Scan for the cell matching the given text and deliver its [x, y] coordinate at center. 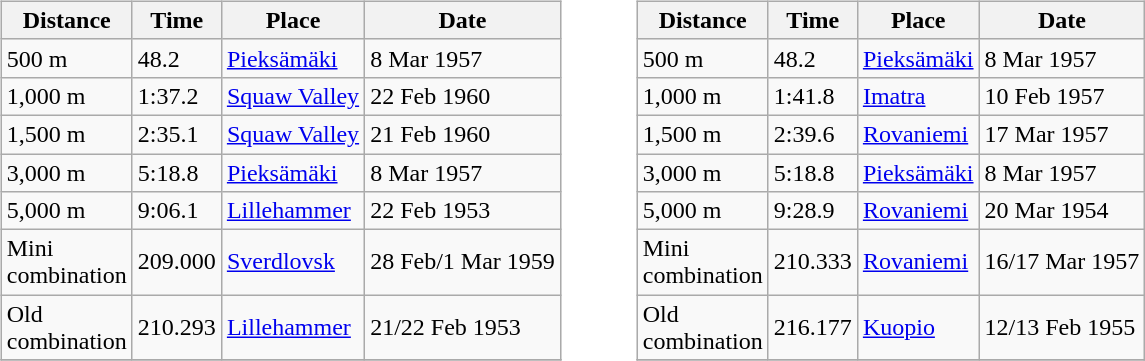
1:37.2 [176, 96]
22 Feb 1953 [463, 211]
21/22 Feb 1953 [463, 328]
9:28.9 [812, 211]
16/17 Mar 1957 [1062, 262]
22 Feb 1960 [463, 96]
20 Mar 1954 [1062, 211]
Imatra [918, 96]
209.000 [176, 262]
Sverdlovsk [292, 262]
Kuopio [918, 328]
1:41.8 [812, 96]
216.177 [812, 328]
28 Feb/1 Mar 1959 [463, 262]
2:39.6 [812, 134]
21 Feb 1960 [463, 134]
9:06.1 [176, 211]
12/13 Feb 1955 [1062, 328]
17 Mar 1957 [1062, 134]
210.333 [812, 262]
2:35.1 [176, 134]
10 Feb 1957 [1062, 96]
210.293 [176, 328]
